Return (x, y) of the center of cell containing provided text 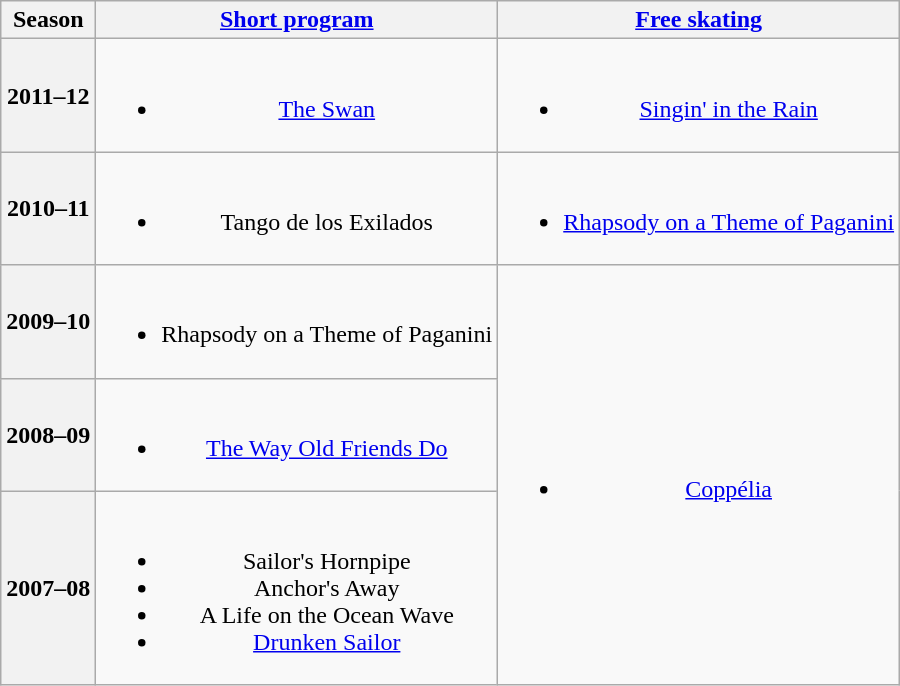
The Way Old Friends Do (297, 434)
2009–10 (48, 322)
2010–11 (48, 208)
Sailor's HornpipeAnchor's AwayA Life on the Ocean WaveDrunken Sailor (297, 588)
2011–12 (48, 96)
Short program (297, 20)
Free skating (699, 20)
2008–09 (48, 434)
Singin' in the Rain (699, 96)
The Swan (297, 96)
Coppélia (699, 475)
2007–08 (48, 588)
Season (48, 20)
Tango de los Exilados (297, 208)
